Determine the [X, Y] coordinate at the center of the cell enclosing the given text.  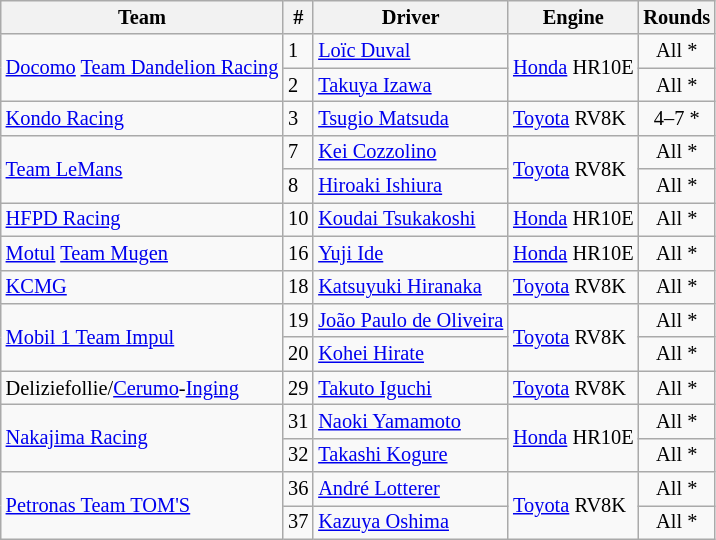
João Paulo de Oliveira [410, 320]
Docomo Team Dandelion Racing [142, 68]
# [298, 17]
36 [298, 489]
Nakajima Racing [142, 438]
Kei Cozzolino [410, 152]
31 [298, 421]
20 [298, 354]
1 [298, 51]
10 [298, 219]
7 [298, 152]
16 [298, 253]
HFPD Racing [142, 219]
Engine [573, 17]
29 [298, 388]
18 [298, 287]
André Lotterer [410, 489]
Kazuya Oshima [410, 522]
Team [142, 17]
Petronas Team TOM'S [142, 506]
Kondo Racing [142, 118]
Kohei Hirate [410, 354]
Loïc Duval [410, 51]
8 [298, 186]
3 [298, 118]
Takuya Izawa [410, 85]
19 [298, 320]
32 [298, 455]
Takuto Iguchi [410, 388]
Koudai Tsukakoshi [410, 219]
37 [298, 522]
Yuji Ide [410, 253]
Hiroaki Ishiura [410, 186]
Naoki Yamamoto [410, 421]
Deliziefollie/Cerumo-Inging [142, 388]
Tsugio Matsuda [410, 118]
Motul Team Mugen [142, 253]
Driver [410, 17]
Mobil 1 Team Impul [142, 336]
Rounds [676, 17]
2 [298, 85]
Takashi Kogure [410, 455]
Team LeMans [142, 168]
KCMG [142, 287]
4–7 * [676, 118]
Katsuyuki Hiranaka [410, 287]
